Locate the cell with the specified text and output its (X, Y) center coordinate. 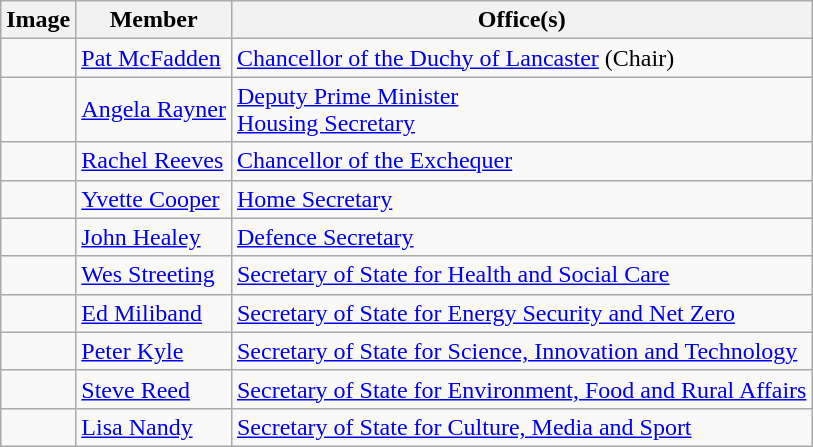
Home Secretary (521, 199)
Secretary of State for Health and Social Care (521, 275)
John Healey (154, 237)
Ed Miliband (154, 313)
Office(s) (521, 20)
Angela Rayner (154, 110)
Lisa Nandy (154, 427)
Image (38, 20)
Defence Secretary (521, 237)
Steve Reed (154, 389)
Member (154, 20)
Deputy Prime MinisterHousing Secretary (521, 110)
Secretary of State for Science, Innovation and Technology (521, 351)
Secretary of State for Environment, Food and Rural Affairs (521, 389)
Peter Kyle (154, 351)
Pat McFadden (154, 58)
Yvette Cooper (154, 199)
Chancellor of the Exchequer (521, 161)
Secretary of State for Energy Security and Net Zero (521, 313)
Chancellor of the Duchy of Lancaster (Chair) (521, 58)
Rachel Reeves (154, 161)
Secretary of State for Culture, Media and Sport (521, 427)
Wes Streeting (154, 275)
